Search for the cell housing the specified text and yield its (x, y) center coordinate. 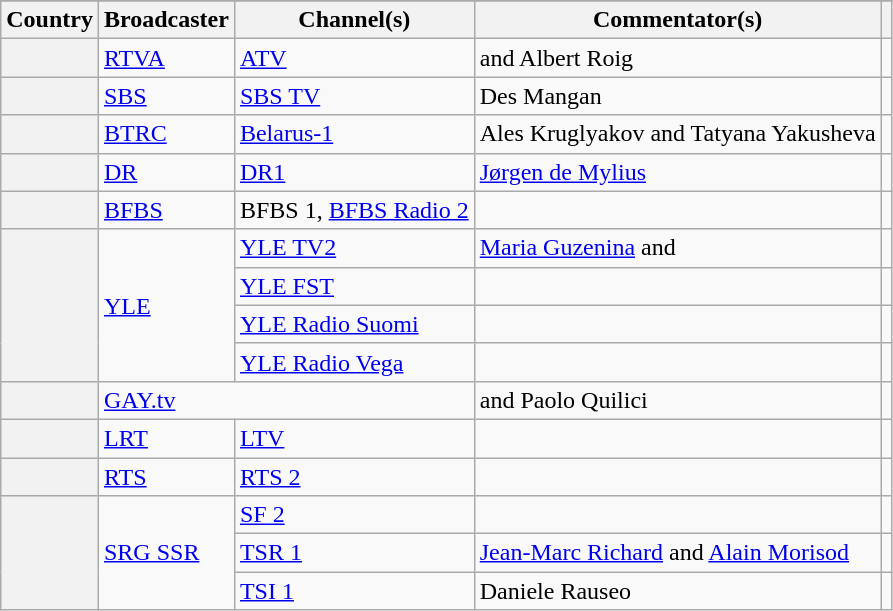
GAY.tv (286, 400)
LRT (166, 438)
YLE Radio Vega (354, 362)
and Albert Roig (678, 58)
Jean-Marc Richard and Alain Morisod (678, 553)
Des Mangan (678, 96)
BTRC (166, 134)
Broadcaster (166, 20)
YLE FST (354, 286)
Ales Kruglyakov and Tatyana Yakusheva (678, 134)
Jørgen de Mylius (678, 172)
RTS (166, 477)
Daniele Rauseo (678, 591)
TSI 1 (354, 591)
ATV (354, 58)
Channel(s) (354, 20)
Maria Guzenina and (678, 248)
and Paolo Quilici (678, 400)
SRG SSR (166, 553)
RTS 2 (354, 477)
Country (50, 20)
LTV (354, 438)
BFBS 1, BFBS Radio 2 (354, 210)
DR1 (354, 172)
SBS TV (354, 96)
YLE (166, 305)
Belarus-1 (354, 134)
DR (166, 172)
RTVA (166, 58)
SF 2 (354, 515)
Commentator(s) (678, 20)
TSR 1 (354, 553)
YLE Radio Suomi (354, 324)
BFBS (166, 210)
SBS (166, 96)
YLE TV2 (354, 248)
